Scan for the cell matching the given text and deliver its [x, y] coordinate at center. 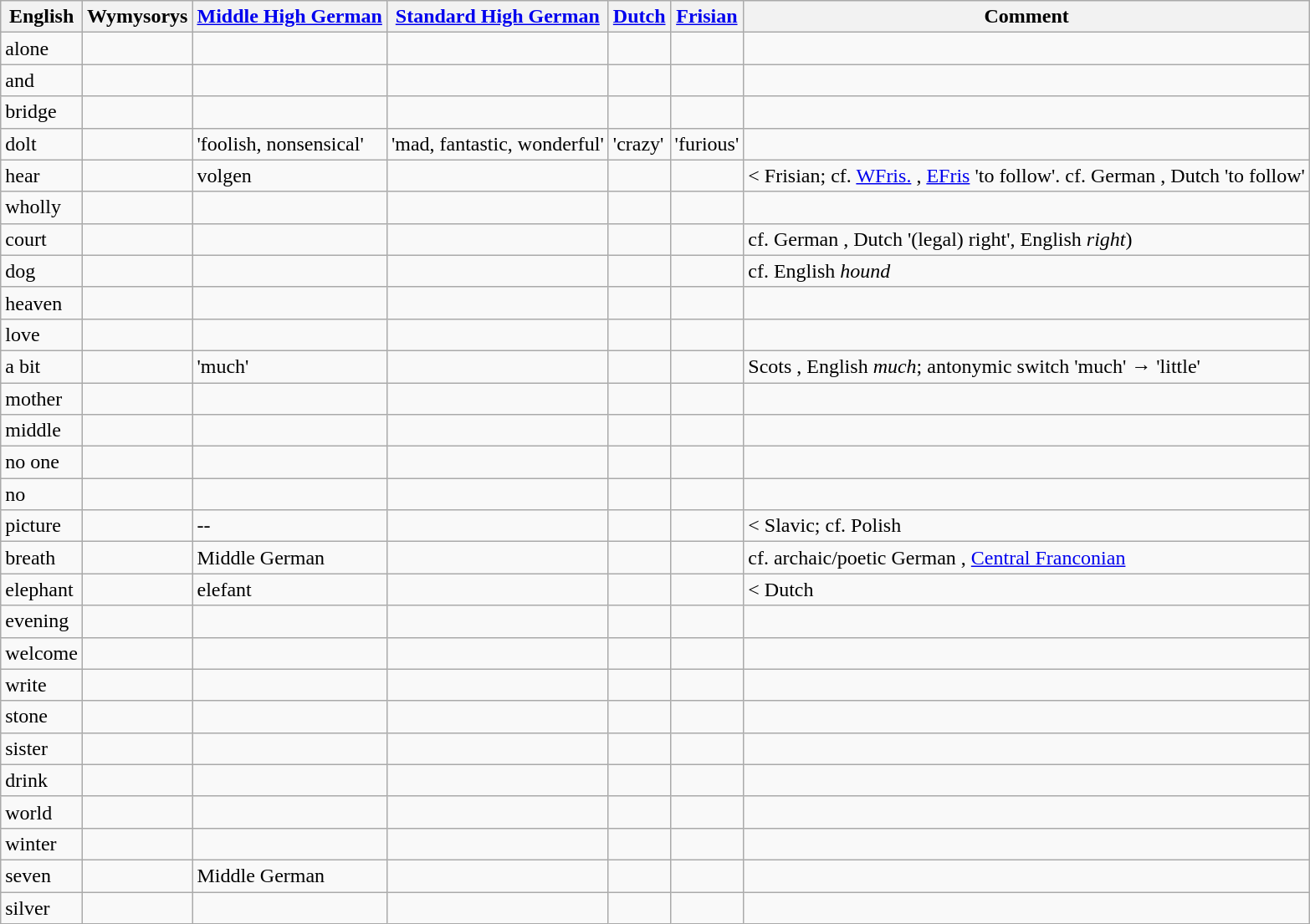
'foolish, nonsensical' [289, 144]
< Dutch [1027, 590]
dolt [42, 144]
welcome [42, 653]
'crazy' [639, 144]
drink [42, 780]
no [42, 494]
Wymysorys [137, 17]
dog [42, 271]
'furious' [707, 144]
alone [42, 48]
cf. German , Dutch '(legal) right', English right) [1027, 239]
volgen [289, 176]
stone [42, 717]
middle [42, 431]
Dutch [639, 17]
heaven [42, 303]
breath [42, 558]
< Slavic; cf. Polish [1027, 526]
mother [42, 399]
cf. archaic/poetic German , Central Franconian [1027, 558]
hear [42, 176]
elephant [42, 590]
court [42, 239]
picture [42, 526]
elefant [289, 590]
-- [289, 526]
Standard High German [497, 17]
silver [42, 907]
'much' [289, 366]
write [42, 685]
English [42, 17]
Middle High German [289, 17]
seven [42, 876]
Comment [1027, 17]
winter [42, 844]
and [42, 80]
world [42, 812]
cf. English hound [1027, 271]
love [42, 334]
Scots , English much; antonymic switch 'much' → 'little' [1027, 366]
wholly [42, 207]
a bit [42, 366]
< Frisian; cf. WFris. , EFris 'to follow'. cf. German , Dutch 'to follow' [1027, 176]
bridge [42, 112]
sister [42, 748]
'mad, fantastic, wonderful' [497, 144]
no one [42, 462]
Frisian [707, 17]
evening [42, 621]
